Find where the given text appears and provide that cell's center as [X, Y] coordinate. 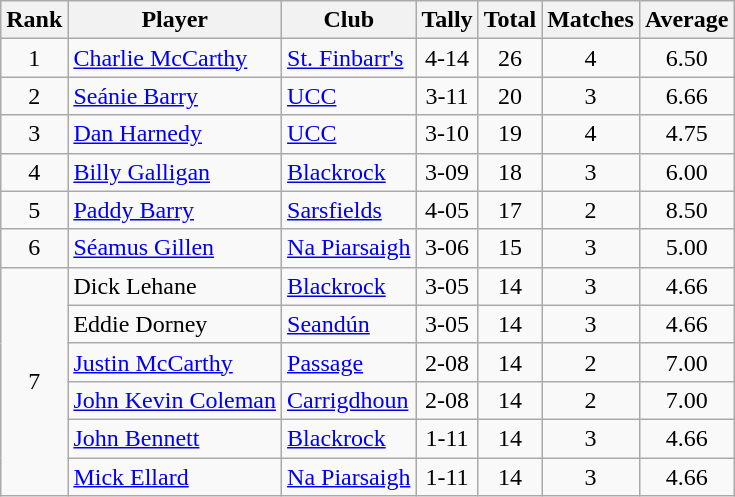
5.00 [686, 248]
St. Finbarr's [349, 58]
26 [510, 58]
6 [34, 248]
Seánie Barry [175, 96]
Justin McCarthy [175, 362]
15 [510, 248]
John Bennett [175, 438]
20 [510, 96]
Dick Lehane [175, 286]
3-11 [447, 96]
8.50 [686, 210]
Charlie McCarthy [175, 58]
Séamus Gillen [175, 248]
6.00 [686, 172]
6.66 [686, 96]
Player [175, 20]
6.50 [686, 58]
19 [510, 134]
Billy Galligan [175, 172]
Eddie Dorney [175, 324]
3-10 [447, 134]
5 [34, 210]
Sarsfields [349, 210]
18 [510, 172]
Total [510, 20]
Passage [349, 362]
4-14 [447, 58]
3-06 [447, 248]
4.75 [686, 134]
7 [34, 381]
Matches [591, 20]
Average [686, 20]
4-05 [447, 210]
3-09 [447, 172]
Mick Ellard [175, 477]
Seandún [349, 324]
Carrigdhoun [349, 400]
Tally [447, 20]
1 [34, 58]
Club [349, 20]
Paddy Barry [175, 210]
Dan Harnedy [175, 134]
Rank [34, 20]
17 [510, 210]
John Kevin Coleman [175, 400]
